From the cell containing the given text, extract its center point as [x, y] coordinate. 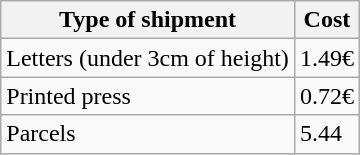
Letters (under 3cm of height) [148, 58]
Type of shipment [148, 20]
Parcels [148, 134]
Cost [326, 20]
5.44 [326, 134]
Printed press [148, 96]
1.49€ [326, 58]
0.72€ [326, 96]
